Pinpoint the cell where the given text exists, returning its (x, y) midpoint coordinate. 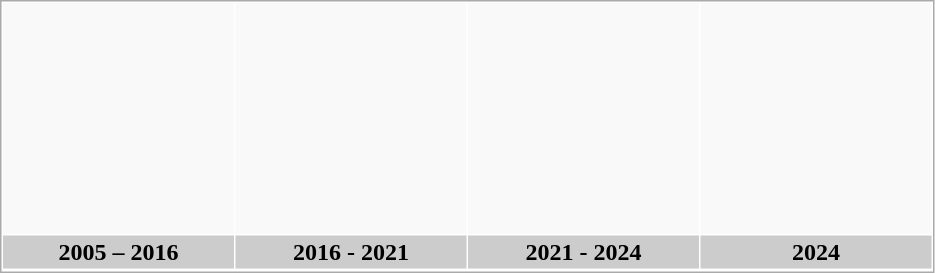
2005 – 2016 (118, 252)
2016 - 2021 (352, 252)
2024 (816, 252)
2021 - 2024 (584, 252)
